Extract the [X, Y] coordinate from the center of the cell holding the provided text.  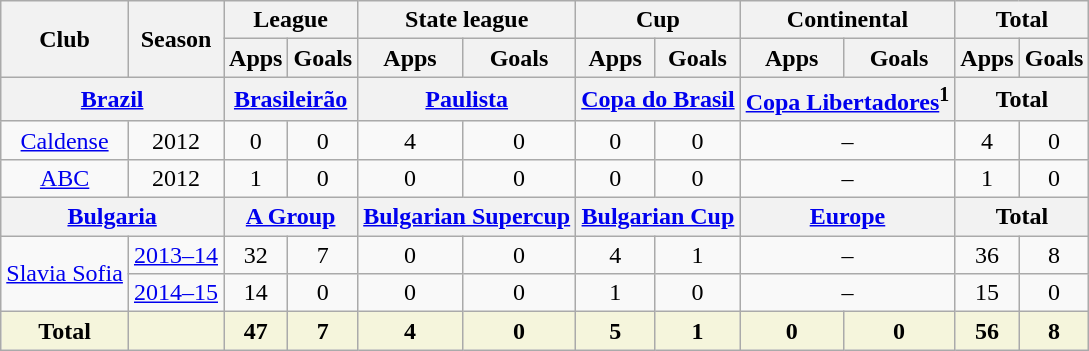
5 [616, 331]
36 [987, 255]
56 [987, 331]
Bulgarian Supercup [467, 217]
15 [987, 293]
League [291, 20]
Copa Libertadores1 [848, 100]
Copa do Brasil [658, 100]
14 [256, 293]
Cup [658, 20]
2013–14 [176, 255]
Caldense [65, 140]
47 [256, 331]
Slavia Sofia [65, 274]
ABC [65, 178]
Bulgaria [112, 217]
Season [176, 39]
Brazil [112, 100]
A Group [291, 217]
Continental [848, 20]
2014–15 [176, 293]
Brasileirão [291, 100]
Club [65, 39]
Europe [848, 217]
State league [467, 20]
Bulgarian Cup [658, 217]
Paulista [467, 100]
32 [256, 255]
